Pinpoint the cell where the given text exists, returning its (X, Y) midpoint coordinate. 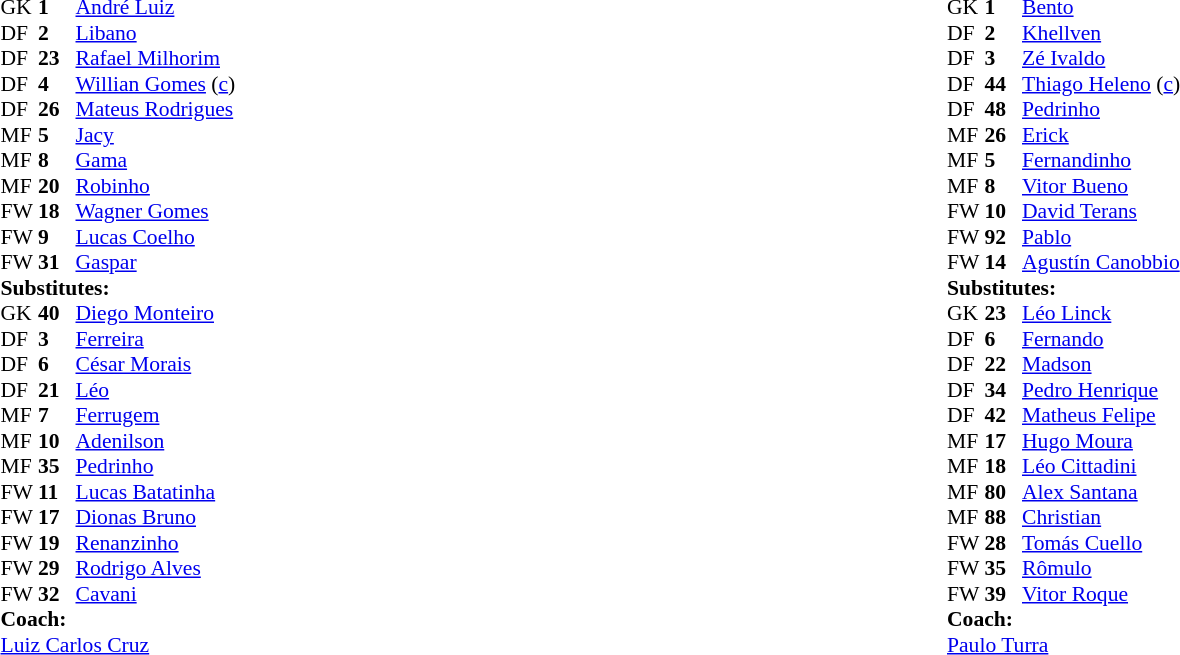
11 (57, 492)
Libano (156, 33)
Robinho (156, 186)
28 (1003, 543)
Fernando (1101, 339)
Hugo Moura (1101, 441)
7 (57, 415)
Adenilson (156, 441)
Léo (156, 390)
29 (57, 569)
César Morais (156, 365)
40 (57, 313)
48 (1003, 109)
Rafael Milhorim (156, 59)
Rômulo (1101, 569)
Mateus Rodrigues (156, 109)
Tomás Cuello (1101, 543)
Fernandinho (1101, 161)
Willian Gomes (c) (156, 84)
Alex Santana (1101, 492)
Pablo (1101, 237)
David Terans (1101, 211)
Pedro Henrique (1101, 390)
Khellven (1101, 33)
Matheus Felipe (1101, 415)
Vitor Bueno (1101, 186)
9 (57, 237)
22 (1003, 365)
Lucas Batatinha (156, 492)
Wagner Gomes (156, 211)
92 (1003, 237)
20 (57, 186)
21 (57, 390)
44 (1003, 84)
Renanzinho (156, 543)
Ferrugem (156, 415)
Léo Cittadini (1101, 467)
32 (57, 594)
88 (1003, 517)
Rodrigo Alves (156, 569)
Léo Linck (1101, 313)
Ferreira (156, 339)
Dionas Bruno (156, 517)
Christian (1101, 517)
42 (1003, 415)
Madson (1101, 365)
Gaspar (156, 263)
Gama (156, 161)
31 (57, 263)
Vitor Roque (1101, 594)
Cavani (156, 594)
14 (1003, 263)
Diego Monteiro (156, 313)
80 (1003, 492)
Thiago Heleno (c) (1101, 84)
39 (1003, 594)
Agustín Canobbio (1101, 263)
Erick (1101, 135)
19 (57, 543)
34 (1003, 390)
Jacy (156, 135)
Zé Ivaldo (1101, 59)
4 (57, 84)
Lucas Coelho (156, 237)
